For the text-containing cell, return its midpoint in [x, y] coordinate format. 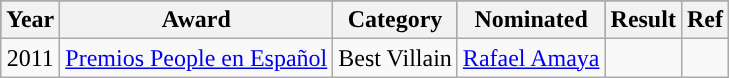
Year [30, 20]
Ref [704, 20]
Result [643, 20]
Rafael Amaya [531, 58]
Nominated [531, 20]
Best Villain [396, 58]
Premios People en Español [196, 58]
Award [196, 20]
2011 [30, 58]
Category [396, 20]
